Extract the [X, Y] coordinate from the center of the cell holding the provided text.  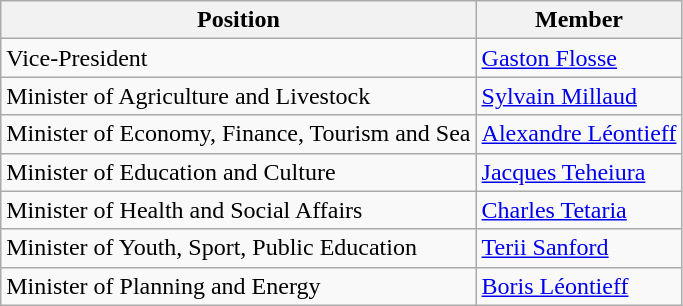
Gaston Flosse [579, 58]
Minister of Agriculture and Livestock [238, 96]
Sylvain Millaud [579, 96]
Minister of Planning and Energy [238, 286]
Minister of Economy, Finance, Tourism and Sea [238, 134]
Vice-President [238, 58]
Minister of Health and Social Affairs [238, 210]
Terii Sanford [579, 248]
Boris Léontieff [579, 286]
Minister of Youth, Sport, Public Education [238, 248]
Position [238, 20]
Jacques Teheiura [579, 172]
Charles Tetaria [579, 210]
Minister of Education and Culture [238, 172]
Alexandre Léontieff [579, 134]
Member [579, 20]
